Locate the cell with the specified text and output its (x, y) center coordinate. 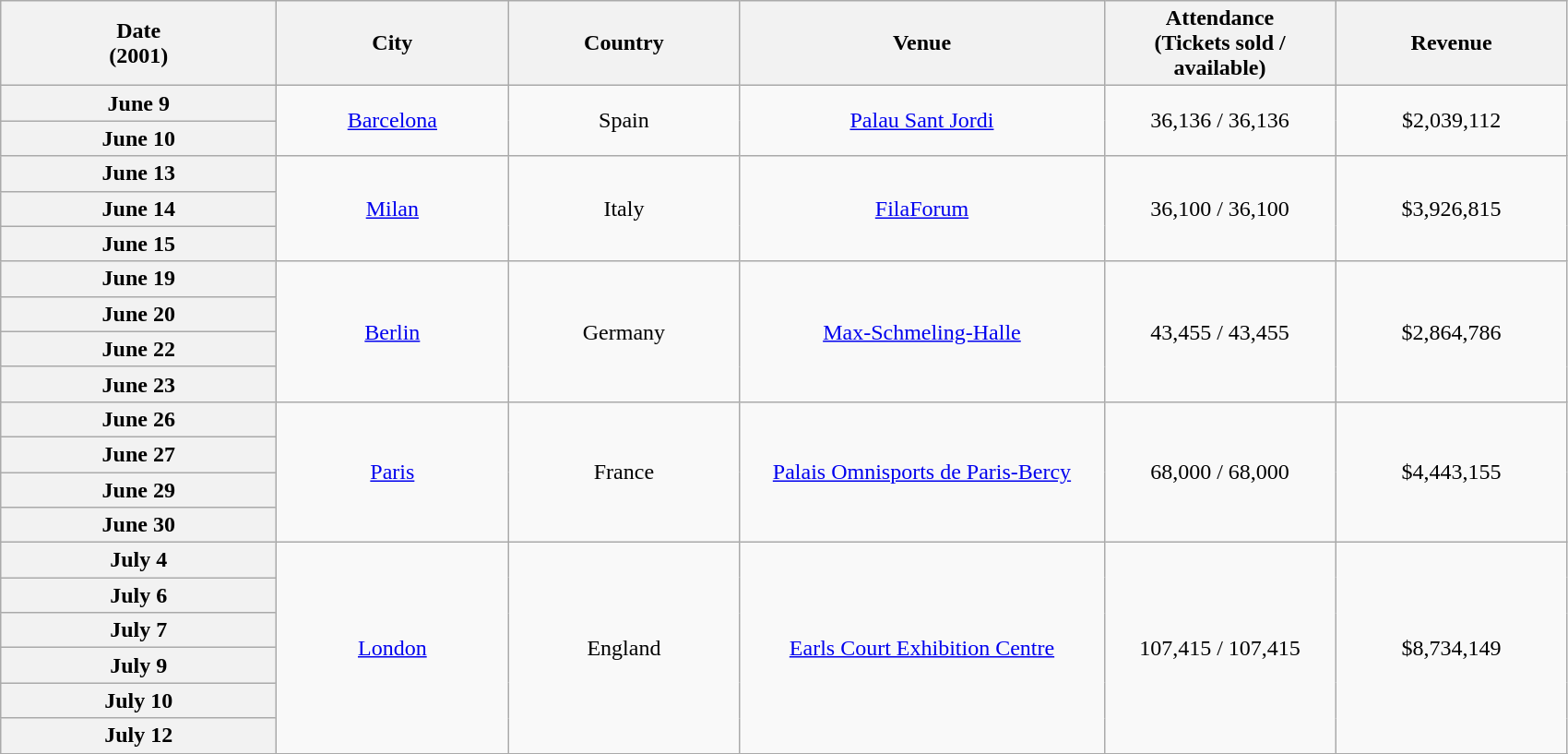
June 15 (138, 244)
Venue (922, 43)
68,000 / 68,000 (1219, 472)
Earls Court Exhibition Centre (922, 648)
England (624, 648)
June 29 (138, 490)
$4,443,155 (1452, 472)
Paris (393, 472)
Attendance(Tickets sold / available) (1219, 43)
France (624, 472)
June 26 (138, 419)
City (393, 43)
July 12 (138, 736)
43,455 / 43,455 (1219, 331)
Palais Omnisports de Paris-Bercy (922, 472)
June 30 (138, 525)
Milan (393, 209)
Barcelona (393, 121)
36,100 / 36,100 (1219, 209)
July 10 (138, 700)
Palau Sant Jordi (922, 121)
36,136 / 36,136 (1219, 121)
$2,864,786 (1452, 331)
June 27 (138, 454)
$8,734,149 (1452, 648)
Country (624, 43)
July 4 (138, 560)
June 9 (138, 103)
$3,926,815 (1452, 209)
FilaForum (922, 209)
June 10 (138, 138)
June 23 (138, 384)
Date(2001) (138, 43)
Revenue (1452, 43)
June 13 (138, 174)
$2,039,112 (1452, 121)
Italy (624, 209)
June 14 (138, 209)
July 9 (138, 665)
June 20 (138, 314)
Spain (624, 121)
Berlin (393, 331)
July 7 (138, 630)
June 22 (138, 349)
London (393, 648)
Max-Schmeling-Halle (922, 331)
107,415 / 107,415 (1219, 648)
June 19 (138, 279)
July 6 (138, 595)
Germany (624, 331)
